Determine the [X, Y] coordinate at the center of the cell enclosing the given text.  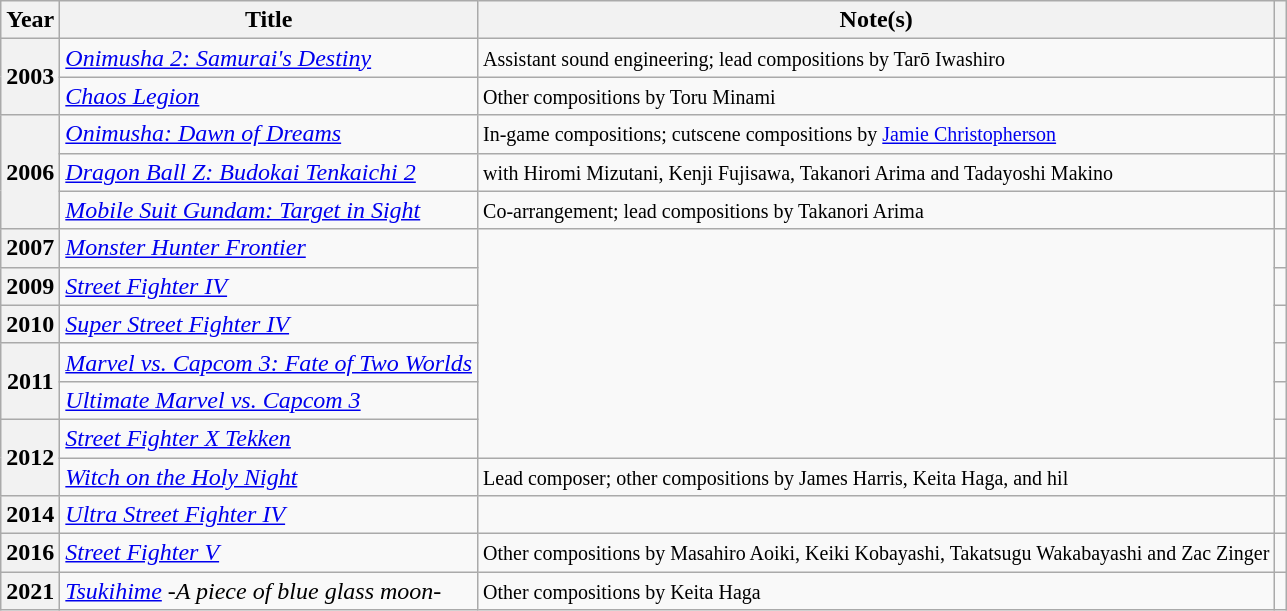
Other compositions by Toru Minami [876, 96]
Monster Hunter Frontier [269, 248]
Mobile Suit Gundam: Target in Sight [269, 210]
Onimusha: Dawn of Dreams [269, 134]
2014 [30, 515]
with Hiromi Mizutani, Kenji Fujisawa, Takanori Arima and Tadayoshi Makino [876, 172]
Ultra Street Fighter IV [269, 515]
Dragon Ball Z: Budokai Tenkaichi 2 [269, 172]
Assistant sound engineering; lead compositions by Tarō Iwashiro [876, 58]
Onimusha 2: Samurai's Destiny [269, 58]
Street Fighter X Tekken [269, 438]
Marvel vs. Capcom 3: Fate of Two Worlds [269, 362]
Lead composer; other compositions by James Harris, Keita Haga, and hil [876, 477]
2021 [30, 591]
Co-arrangement; lead compositions by Takanori Arima [876, 210]
In-game compositions; cutscene compositions by Jamie Christopherson [876, 134]
Street Fighter V [269, 553]
2006 [30, 172]
Year [30, 20]
Title [269, 20]
Super Street Fighter IV [269, 324]
Chaos Legion [269, 96]
Witch on the Holy Night [269, 477]
Ultimate Marvel vs. Capcom 3 [269, 400]
2010 [30, 324]
2011 [30, 381]
2016 [30, 553]
2003 [30, 77]
Other compositions by Keita Haga [876, 591]
Note(s) [876, 20]
2012 [30, 457]
Street Fighter IV [269, 286]
2009 [30, 286]
Other compositions by Masahiro Aoiki, Keiki Kobayashi, Takatsugu Wakabayashi and Zac Zinger [876, 553]
Tsukihime -A piece of blue glass moon- [269, 591]
2007 [30, 248]
